Search for the cell housing the specified text and yield its [x, y] center coordinate. 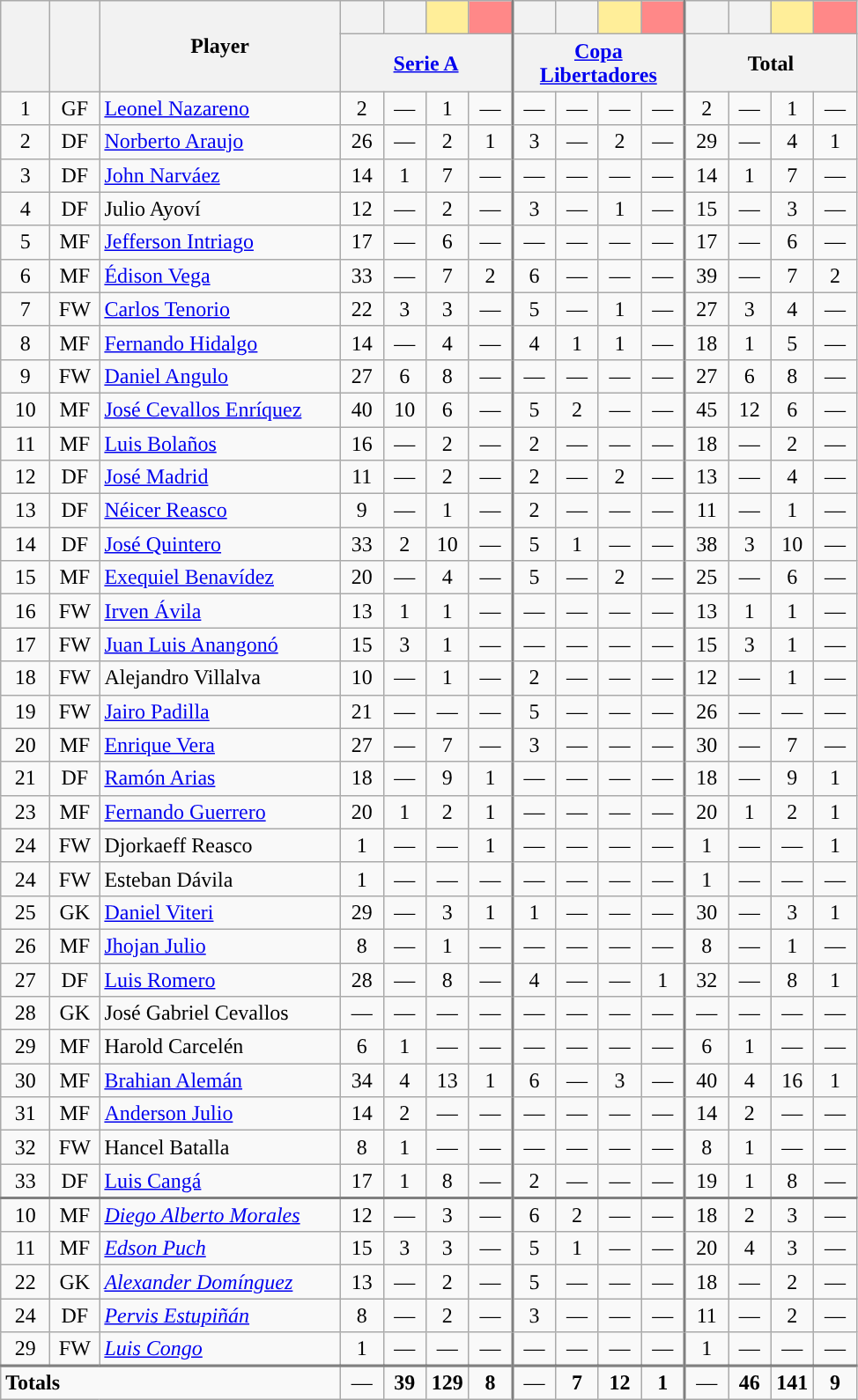
Edson Puch [220, 1249]
Julio Ayoví [220, 209]
CopaLibertadores [598, 63]
Anderson Julio [220, 1114]
Juan Luis Anangonó [220, 645]
46 [749, 1382]
31 [26, 1114]
Exequiel Benavídez [220, 578]
José Gabriel Cevallos [220, 1013]
Luis Romero [220, 980]
Pervis Estupiñán [220, 1315]
Serie A [426, 63]
Édison Vega [220, 276]
Luis Bolaños [220, 443]
GF [75, 108]
Ramón Arias [220, 778]
Norberto Araujo [220, 142]
141 [793, 1382]
Jhojan Julio [220, 946]
Luis Congo [220, 1349]
Leonel Nazareno [220, 108]
23 [26, 812]
Jefferson Intriago [220, 242]
Harold Carcelén [220, 1047]
Djorkaeff Reasco [220, 845]
José Cevallos Enríquez [220, 409]
Totals [171, 1382]
38 [706, 544]
Fernando Hidalgo [220, 343]
Daniel Angulo [220, 376]
Alejandro Villalva [220, 678]
Alexander Domínguez [220, 1282]
Hancel Batalla [220, 1147]
Luis Cangá [220, 1181]
Diego Alberto Morales [220, 1215]
Esteban Dávila [220, 879]
Player [220, 46]
John Narváez [220, 175]
José Madrid [220, 477]
45 [706, 409]
Jairo Padilla [220, 711]
Néicer Reasco [220, 511]
José Quintero [220, 544]
Carlos Tenorio [220, 309]
Daniel Viteri [220, 912]
Total [770, 63]
Enrique Vera [220, 745]
34 [361, 1080]
Irven Ávila [220, 611]
129 [447, 1382]
Brahian Alemán [220, 1080]
Fernando Guerrero [220, 812]
